For the text-containing cell, return its midpoint in (X, Y) coordinate format. 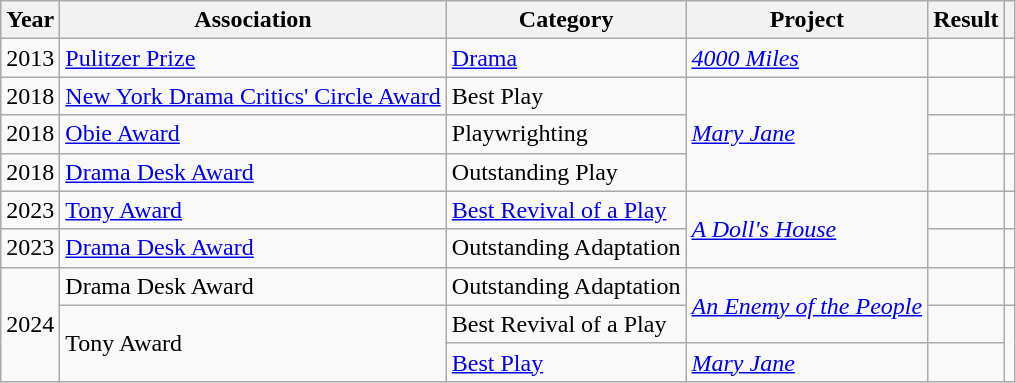
Project (807, 20)
An Enemy of the People (807, 305)
4000 Miles (807, 58)
Association (253, 20)
Playwrighting (566, 134)
2024 (30, 324)
Result (966, 20)
Category (566, 20)
Pulitzer Prize (253, 58)
2013 (30, 58)
A Doll's House (807, 229)
Outstanding Play (566, 172)
Year (30, 20)
Drama (566, 58)
New York Drama Critics' Circle Award (253, 96)
Obie Award (253, 134)
